Provide the [x, y] coordinate of the cell's center where the given text is located.  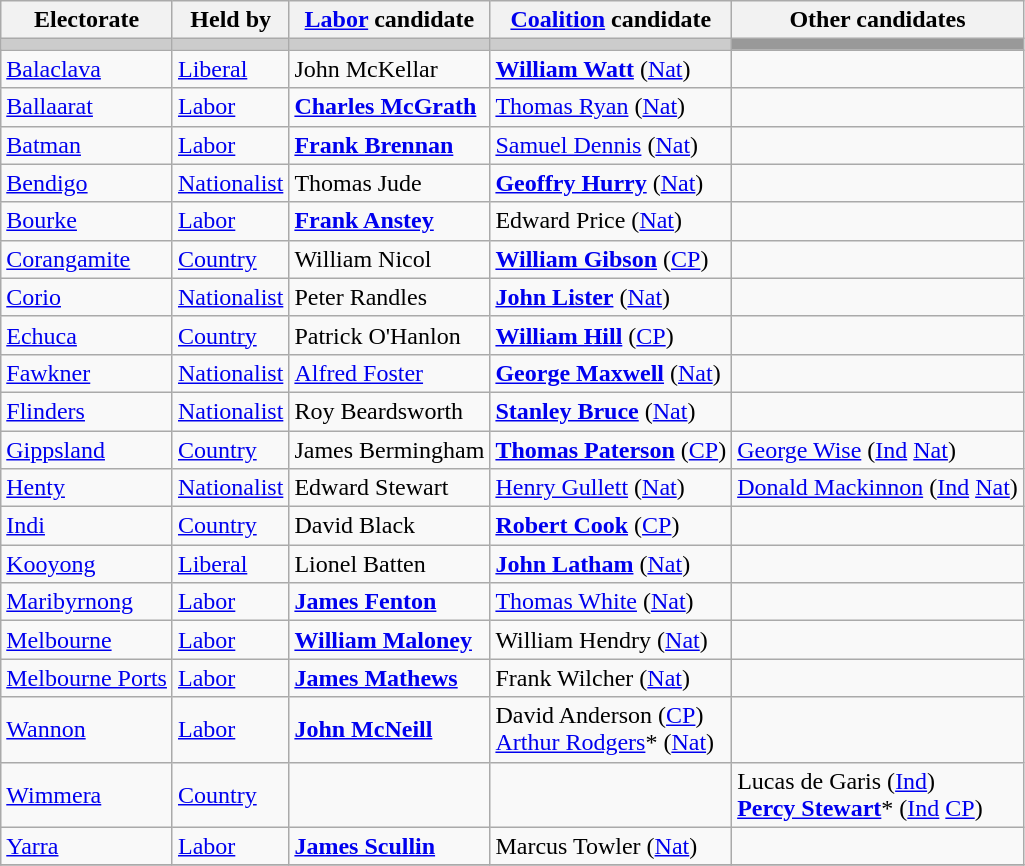
Robert Cook (CP) [611, 526]
Bendigo [87, 183]
Henry Gullett (Nat) [611, 488]
William Hendry (Nat) [611, 640]
Ballaarat [87, 107]
Corangamite [87, 259]
Stanley Bruce (Nat) [611, 411]
Held by [230, 20]
William Watt (Nat) [611, 69]
Balaclava [87, 69]
Marcus Towler (Nat) [611, 846]
Bourke [87, 221]
William Nicol [390, 259]
Echuca [87, 335]
Batman [87, 145]
William Maloney [390, 640]
James Bermingham [390, 449]
Geoffry Hurry (Nat) [611, 183]
Roy Beardsworth [390, 411]
Indi [87, 526]
Thomas Paterson (CP) [611, 449]
Frank Anstey [390, 221]
Wannon [87, 730]
Lucas de Garis (Ind)Percy Stewart* (Ind CP) [878, 794]
Edward Price (Nat) [611, 221]
Melbourne Ports [87, 678]
Thomas White (Nat) [611, 602]
David Anderson (CP)Arthur Rodgers* (Nat) [611, 730]
Henty [87, 488]
Flinders [87, 411]
Kooyong [87, 564]
David Black [390, 526]
Samuel Dennis (Nat) [611, 145]
Peter Randles [390, 297]
Alfred Foster [390, 373]
Charles McGrath [390, 107]
John McKellar [390, 69]
James Mathews [390, 678]
George Wise (Ind Nat) [878, 449]
Gippsland [87, 449]
Electorate [87, 20]
Yarra [87, 846]
John Latham (Nat) [611, 564]
Melbourne [87, 640]
Corio [87, 297]
Patrick O'Hanlon [390, 335]
Frank Wilcher (Nat) [611, 678]
John Lister (Nat) [611, 297]
Edward Stewart [390, 488]
Frank Brennan [390, 145]
Thomas Jude [390, 183]
Thomas Ryan (Nat) [611, 107]
William Gibson (CP) [611, 259]
Maribyrnong [87, 602]
James Fenton [390, 602]
Coalition candidate [611, 20]
James Scullin [390, 846]
Other candidates [878, 20]
Donald Mackinnon (Ind Nat) [878, 488]
William Hill (CP) [611, 335]
Fawkner [87, 373]
Lionel Batten [390, 564]
John McNeill [390, 730]
Labor candidate [390, 20]
George Maxwell (Nat) [611, 373]
Wimmera [87, 794]
